Capture the cell that displays the provided text and extract its (x, y) central coordinate. 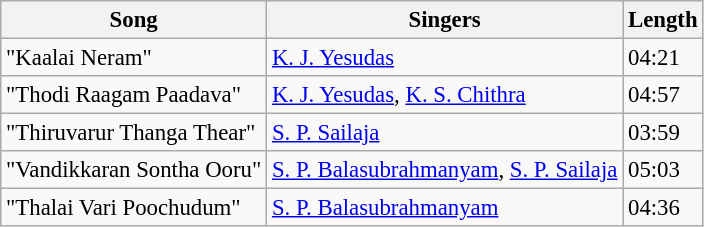
04:36 (663, 208)
K. J. Yesudas (445, 58)
04:21 (663, 58)
S. P. Balasubrahmanyam (445, 208)
"Thalai Vari Poochudum" (134, 208)
05:03 (663, 170)
03:59 (663, 133)
04:57 (663, 95)
"Thiruvarur Thanga Thear" (134, 133)
Length (663, 20)
"Kaalai Neram" (134, 58)
S. P. Balasubrahmanyam, S. P. Sailaja (445, 170)
"Thodi Raagam Paadava" (134, 95)
Singers (445, 20)
Song (134, 20)
"Vandikkaran Sontha Ooru" (134, 170)
K. J. Yesudas, K. S. Chithra (445, 95)
S. P. Sailaja (445, 133)
